Scan for the cell matching the given text and deliver its (x, y) coordinate at center. 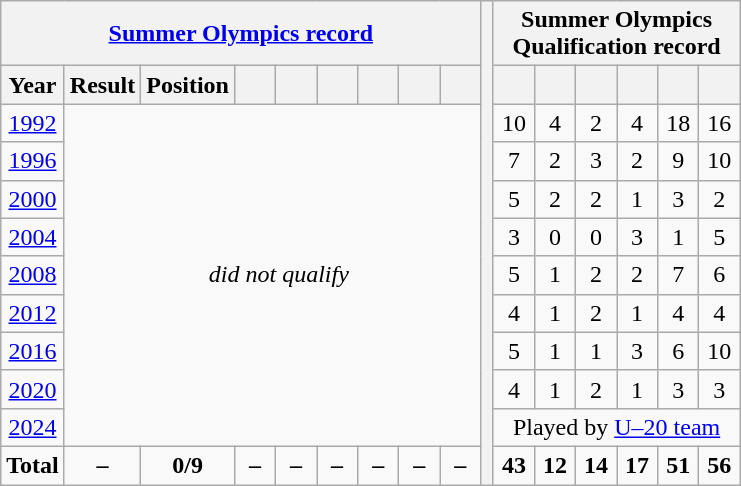
2024 (33, 427)
14 (596, 465)
2000 (33, 199)
51 (678, 465)
2012 (33, 313)
did not qualify (278, 276)
0/9 (188, 465)
Summer Olympics record (241, 34)
9 (678, 161)
1996 (33, 161)
2016 (33, 351)
12 (554, 465)
16 (720, 123)
Summer OlympicsQualification record (616, 34)
2020 (33, 389)
17 (638, 465)
18 (678, 123)
2004 (33, 237)
56 (720, 465)
1992 (33, 123)
Result (102, 85)
Total (33, 465)
Played by U–20 team (616, 427)
Year (33, 85)
2008 (33, 275)
Position (188, 85)
43 (514, 465)
